Return the [x, y] coordinate for the center point of the cell that contains the specified text.  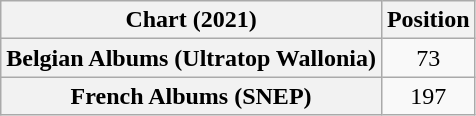
Position [428, 20]
197 [428, 96]
French Albums (SNEP) [192, 96]
73 [428, 58]
Belgian Albums (Ultratop Wallonia) [192, 58]
Chart (2021) [192, 20]
